Identify which cell holds the provided text, then report its [x, y] central coordinate. 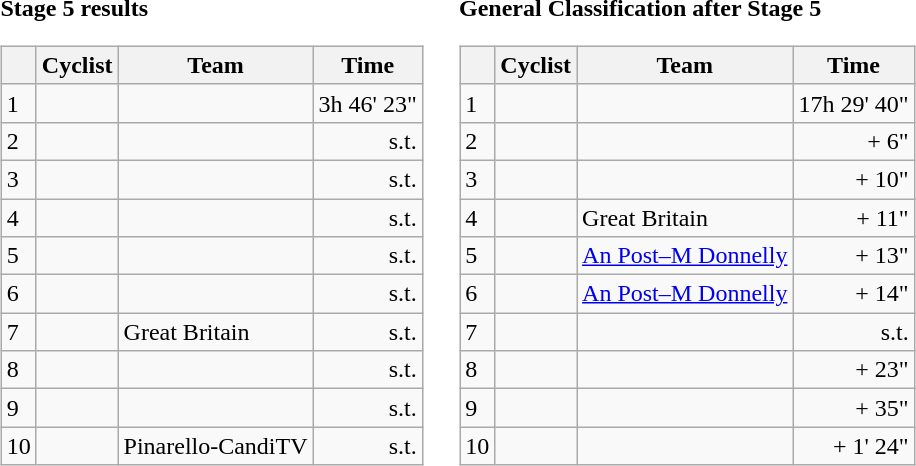
+ 13" [854, 256]
+ 10" [854, 179]
+ 6" [854, 141]
+ 23" [854, 370]
17h 29' 40" [854, 103]
+ 11" [854, 217]
3h 46' 23" [368, 103]
+ 14" [854, 294]
Pinarello-CandiTV [216, 446]
+ 1' 24" [854, 446]
+ 35" [854, 408]
